From the cell containing the given text, extract its center point as [x, y] coordinate. 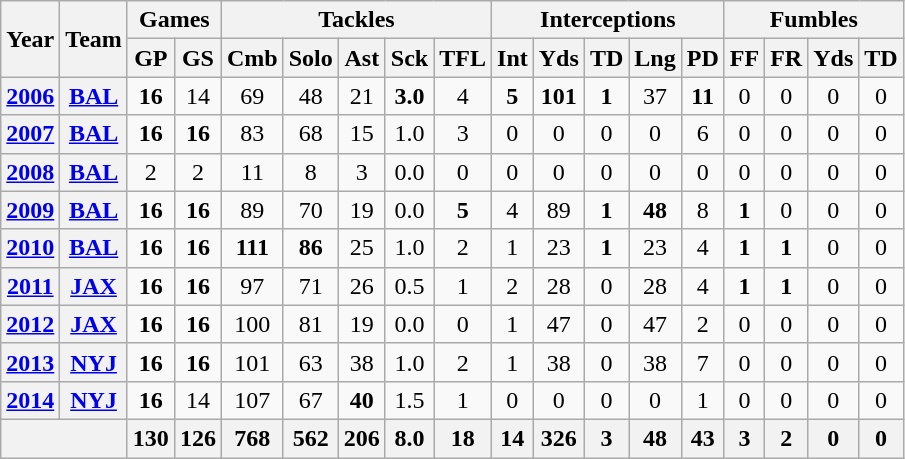
Interceptions [608, 20]
71 [310, 286]
6 [702, 134]
2013 [30, 362]
2009 [30, 210]
43 [702, 438]
GS [198, 58]
8.0 [409, 438]
Int [513, 58]
100 [252, 324]
86 [310, 248]
2011 [30, 286]
FR [786, 58]
67 [310, 400]
Team [94, 39]
2012 [30, 324]
25 [362, 248]
63 [310, 362]
Ast [362, 58]
Year [30, 39]
37 [655, 96]
126 [198, 438]
Cmb [252, 58]
2008 [30, 172]
40 [362, 400]
83 [252, 134]
69 [252, 96]
Games [174, 20]
2006 [30, 96]
GP [150, 58]
1.5 [409, 400]
0.5 [409, 286]
768 [252, 438]
326 [558, 438]
Fumbles [814, 20]
111 [252, 248]
15 [362, 134]
130 [150, 438]
107 [252, 400]
21 [362, 96]
Sck [409, 58]
2014 [30, 400]
TFL [463, 58]
562 [310, 438]
81 [310, 324]
68 [310, 134]
7 [702, 362]
Lng [655, 58]
Solo [310, 58]
PD [702, 58]
FF [744, 58]
70 [310, 210]
3.0 [409, 96]
2007 [30, 134]
2010 [30, 248]
18 [463, 438]
Tackles [356, 20]
97 [252, 286]
206 [362, 438]
26 [362, 286]
